Extract the [X, Y] coordinate from the center of the cell holding the provided text.  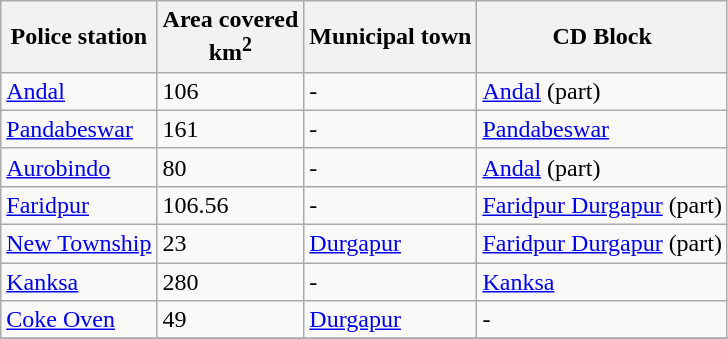
Faridpur [79, 205]
Police station [79, 37]
23 [230, 244]
106.56 [230, 205]
Andal [79, 91]
106 [230, 91]
Area coveredkm2 [230, 37]
80 [230, 167]
280 [230, 282]
Municipal town [390, 37]
49 [230, 320]
Coke Oven [79, 320]
161 [230, 129]
CD Block [602, 37]
Aurobindo [79, 167]
New Township [79, 244]
